Find where the given text appears and provide that cell's center as (x, y) coordinate. 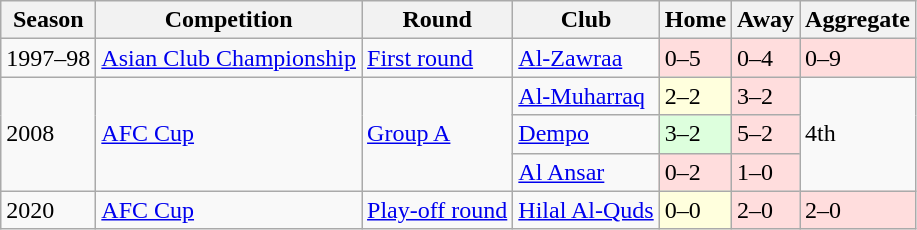
0–9 (858, 58)
2008 (48, 134)
Season (48, 20)
Al-Zawraa (586, 58)
Competition (229, 20)
Al Ansar (586, 172)
Club (586, 20)
0–5 (695, 58)
4th (858, 134)
Play-off round (438, 210)
Round (438, 20)
Asian Club Championship (229, 58)
Hilal Al-Quds (586, 210)
1997–98 (48, 58)
Group A (438, 134)
0–2 (695, 172)
First round (438, 58)
Away (766, 20)
2020 (48, 210)
Dempo (586, 134)
Home (695, 20)
5–2 (766, 134)
0–4 (766, 58)
Aggregate (858, 20)
2–2 (695, 96)
Al-Muharraq (586, 96)
1–0 (766, 172)
0–0 (695, 210)
